Detect which cell encompasses the target text, then output its [X, Y] center coordinate. 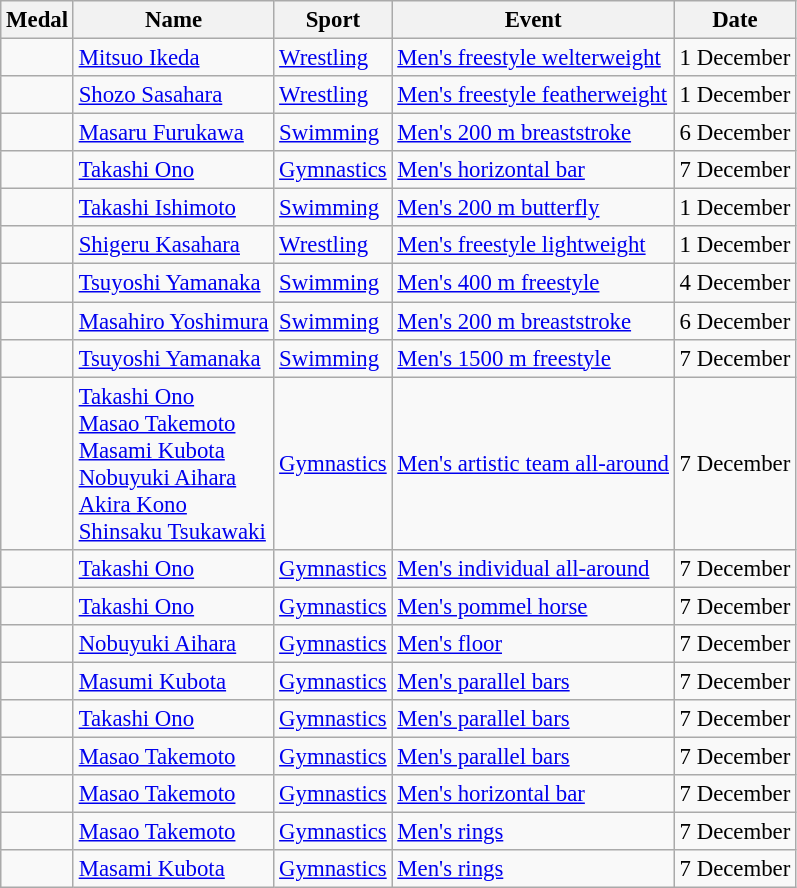
Shigeru Kasahara [173, 245]
Men's freestyle lightweight [533, 245]
Men's artistic team all-around [533, 464]
Men's 400 m freestyle [533, 283]
Men's pommel horse [533, 606]
Takashi Ishimoto [173, 208]
Mitsuo Ikeda [173, 58]
Nobuyuki Aihara [173, 644]
Takashi OnoMasao TakemotoMasami KubotaNobuyuki AiharaAkira KonoShinsaku Tsukawaki [173, 464]
Masaru Furukawa [173, 133]
Date [734, 20]
Men's freestyle featherweight [533, 95]
Shozo Sasahara [173, 95]
Event [533, 20]
Men's floor [533, 644]
Men's individual all-around [533, 568]
Men's 200 m butterfly [533, 208]
Masami Kubota [173, 869]
Men's freestyle welterweight [533, 58]
Name [173, 20]
Masumi Kubota [173, 681]
Sport [333, 20]
Masahiro Yoshimura [173, 321]
Medal [38, 20]
Men's 1500 m freestyle [533, 358]
4 December [734, 283]
